Return (X, Y) of the center of cell containing provided text 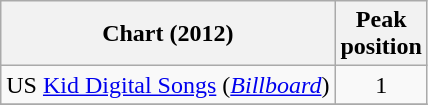
1 (381, 85)
Peakposition (381, 34)
Chart (2012) (168, 34)
US Kid Digital Songs (Billboard) (168, 85)
